Return [x, y] of the center of cell containing provided text 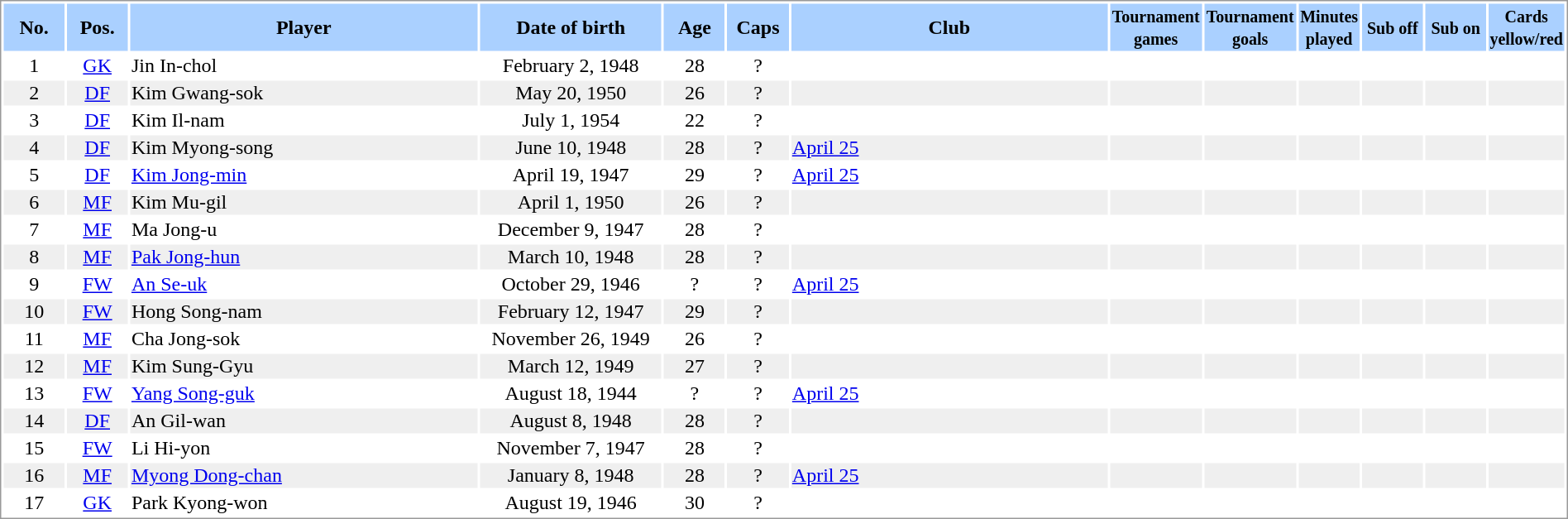
Kim Mu-gil [304, 203]
An Se-uk [304, 284]
Hong Song-nam [304, 312]
May 20, 1950 [571, 94]
August 8, 1948 [571, 421]
Ma Jong-u [304, 229]
November 7, 1947 [571, 448]
August 19, 1946 [571, 502]
October 29, 1946 [571, 284]
14 [33, 421]
Jin In-chol [304, 65]
3 [33, 120]
Pos. [98, 26]
No. [33, 26]
7 [33, 229]
6 [33, 203]
Date of birth [571, 26]
April 1, 1950 [571, 203]
Sub on [1456, 26]
Pak Jong-hun [304, 257]
Tournamentgames [1156, 26]
Kim Myong-song [304, 148]
2 [33, 94]
Li Hi-yon [304, 448]
13 [33, 393]
March 10, 1948 [571, 257]
15 [33, 448]
Yang Song-guk [304, 393]
March 12, 1949 [571, 367]
Sub off [1393, 26]
9 [33, 284]
Age [695, 26]
December 9, 1947 [571, 229]
Kim Jong-min [304, 175]
12 [33, 367]
Kim Sung-Gyu [304, 367]
July 1, 1954 [571, 120]
April 19, 1947 [571, 175]
5 [33, 175]
30 [695, 502]
February 12, 1947 [571, 312]
Club [949, 26]
Tournamentgoals [1250, 26]
Kim Gwang-sok [304, 94]
Player [304, 26]
Minutesplayed [1329, 26]
Caps [758, 26]
February 2, 1948 [571, 65]
Myong Dong-chan [304, 476]
January 8, 1948 [571, 476]
Park Kyong-won [304, 502]
10 [33, 312]
August 18, 1944 [571, 393]
16 [33, 476]
November 26, 1949 [571, 339]
8 [33, 257]
11 [33, 339]
4 [33, 148]
Kim Il-nam [304, 120]
Cha Jong-sok [304, 339]
An Gil-wan [304, 421]
22 [695, 120]
June 10, 1948 [571, 148]
Cardsyellow/red [1527, 26]
1 [33, 65]
27 [695, 367]
17 [33, 502]
